Provide the (X, Y) coordinate of the cell's center where the given text is located.  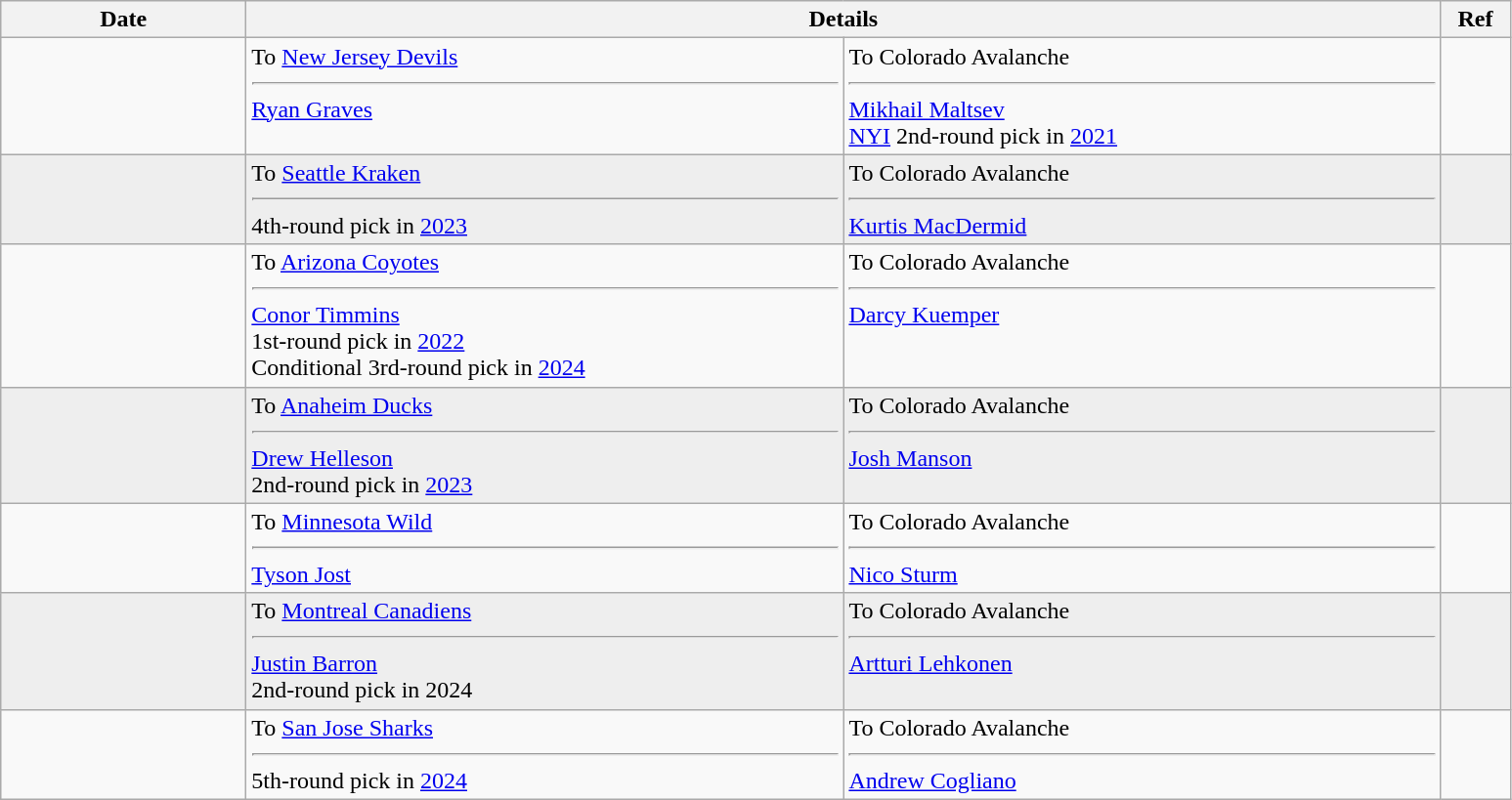
Date (123, 20)
To Colorado AvalancheKurtis MacDermid (1142, 199)
To Colorado AvalancheMikhail MaltsevNYI 2nd-round pick in 2021 (1142, 96)
To New Jersey DevilsRyan Graves (545, 96)
To Colorado AvalancheNico Sturm (1142, 548)
Ref (1476, 20)
To Colorado AvalancheArtturi Lehkonen (1142, 651)
To Colorado AvalancheAndrew Cogliano (1142, 754)
Details (843, 20)
To Anaheim DucksDrew Helleson2nd-round pick in 2023 (545, 445)
To Seattle Kraken4th-round pick in 2023 (545, 199)
To Montreal CanadiensJustin Barron2nd-round pick in 2024 (545, 651)
To Arizona CoyotesConor Timmins1st-round pick in 2022Conditional 3rd-round pick in 2024 (545, 316)
To Colorado AvalancheDarcy Kuemper (1142, 316)
To Minnesota WildTyson Jost (545, 548)
To Colorado AvalancheJosh Manson (1142, 445)
To San Jose Sharks5th-round pick in 2024 (545, 754)
